Output the [X, Y] coordinate of the center of the cell containing the given text.  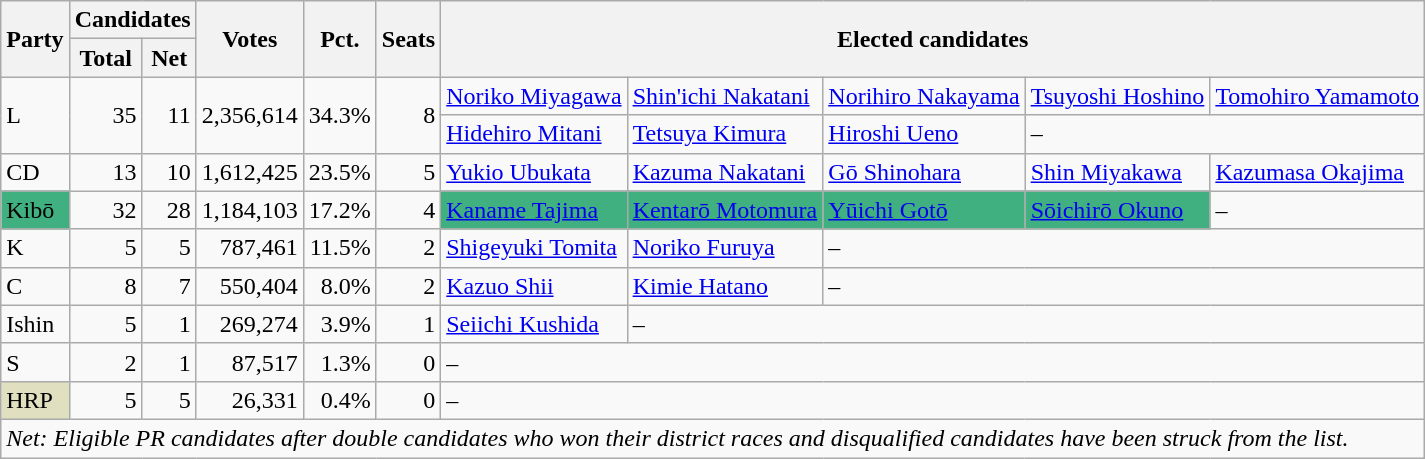
Tomohiro Yamamoto [1318, 96]
3.9% [340, 324]
2,356,614 [250, 115]
Seiichi Kushida [534, 324]
1.3% [340, 362]
Shin Miyakawa [1118, 172]
8.0% [340, 286]
Kentarō Motomura [725, 210]
Yūichi Gotō [924, 210]
Total [106, 58]
Shigeyuki Tomita [534, 248]
Shin'ichi Nakatani [725, 96]
Net [169, 58]
Norihiro Nakayama [924, 96]
23.5% [340, 172]
10 [169, 172]
269,274 [250, 324]
Kibō [35, 210]
Hiroshi Ueno [924, 134]
Candidates [132, 20]
Ishin [35, 324]
7 [169, 286]
Net: Eligible PR candidates after double candidates who won their district races and disqualified candidates have been struck from the list. [713, 438]
Yukio Ubukata [534, 172]
CD [35, 172]
26,331 [250, 400]
35 [106, 115]
Kazumasa Okajima [1318, 172]
1,184,103 [250, 210]
13 [106, 172]
Votes [250, 39]
Kaname Tajima [534, 210]
Kazuo Shii [534, 286]
34.3% [340, 115]
Kazuma Nakatani [725, 172]
Party [35, 39]
787,461 [250, 248]
Sōichirō Okuno [1118, 210]
K [35, 248]
0.4% [340, 400]
11.5% [340, 248]
Elected candidates [933, 39]
Tetsuya Kimura [725, 134]
17.2% [340, 210]
S [35, 362]
32 [106, 210]
Seats [408, 39]
Pct. [340, 39]
Kimie Hatano [725, 286]
L [35, 115]
C [35, 286]
Gō Shinohara [924, 172]
4 [408, 210]
11 [169, 115]
28 [169, 210]
87,517 [250, 362]
550,404 [250, 286]
Hidehiro Mitani [534, 134]
Noriko Miyagawa [534, 96]
1,612,425 [250, 172]
HRP [35, 400]
Noriko Furuya [725, 248]
Tsuyoshi Hoshino [1118, 96]
